Provide the [x, y] coordinate of the cell's center where the given text is located.  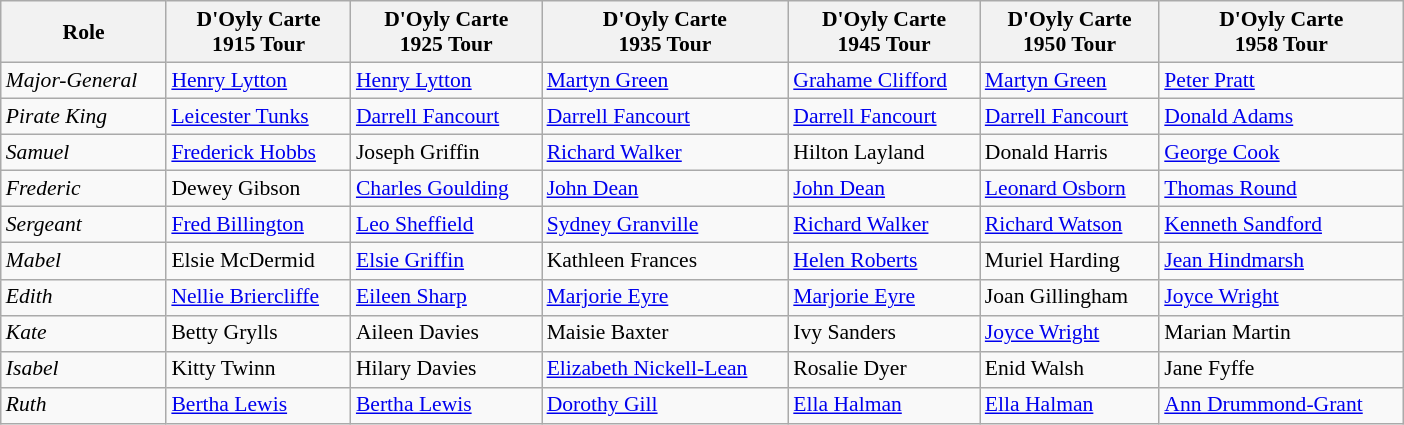
Elizabeth Nickell-Lean [666, 369]
Kathleen Frances [666, 261]
Edith [84, 297]
Elsie Griffin [446, 261]
George Cook [1281, 153]
Frederick Hobbs [258, 153]
Eileen Sharp [446, 297]
Charles Goulding [446, 189]
Kenneth Sandford [1281, 225]
Sydney Granville [666, 225]
Grahame Clifford [884, 81]
Donald Harris [1070, 153]
Helen Roberts [884, 261]
Muriel Harding [1070, 261]
Sergeant [84, 225]
D'Oyly Carte1925 Tour [446, 32]
Fred Billington [258, 225]
Dewey Gibson [258, 189]
Samuel [84, 153]
Joseph Griffin [446, 153]
Nellie Briercliffe [258, 297]
Leicester Tunks [258, 117]
Hilton Layland [884, 153]
Enid Walsh [1070, 369]
Major-General [84, 81]
D'Oyly Carte1935 Tour [666, 32]
Donald Adams [1281, 117]
Hilary Davies [446, 369]
Rosalie Dyer [884, 369]
Leo Sheffield [446, 225]
Aileen Davies [446, 333]
Thomas Round [1281, 189]
Mabel [84, 261]
Dorothy Gill [666, 406]
Ruth [84, 406]
Betty Grylls [258, 333]
Kitty Twinn [258, 369]
Jean Hindmarsh [1281, 261]
Joan Gillingham [1070, 297]
Leonard Osborn [1070, 189]
Elsie McDermid [258, 261]
Frederic [84, 189]
D'Oyly Carte1950 Tour [1070, 32]
Role [84, 32]
Ivy Sanders [884, 333]
D'Oyly Carte1915 Tour [258, 32]
Marian Martin [1281, 333]
D'Oyly Carte1945 Tour [884, 32]
D'Oyly Carte1958 Tour [1281, 32]
Kate [84, 333]
Pirate King [84, 117]
Maisie Baxter [666, 333]
Peter Pratt [1281, 81]
Jane Fyffe [1281, 369]
Isabel [84, 369]
Ann Drummond-Grant [1281, 406]
Richard Watson [1070, 225]
